Output the (x, y) coordinate of the center of the cell containing the given text.  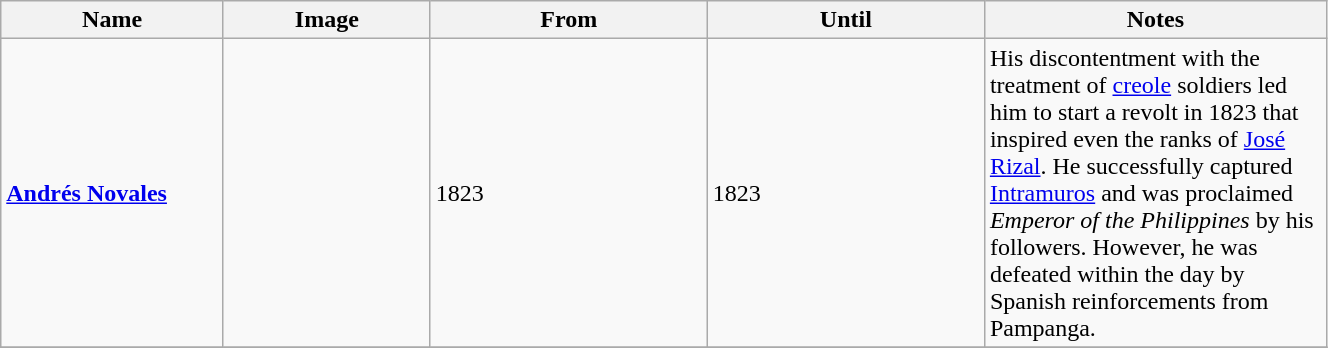
Name (112, 20)
From (568, 20)
Notes (1155, 20)
Image (326, 20)
Andrés Novales (112, 193)
Until (846, 20)
